For the text-containing cell, return its midpoint in (x, y) coordinate format. 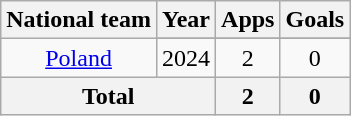
National team (79, 20)
Year (186, 20)
Goals (315, 20)
2024 (186, 58)
Apps (248, 20)
Poland (79, 58)
Total (108, 96)
